Return [x, y] of the center of cell containing provided text 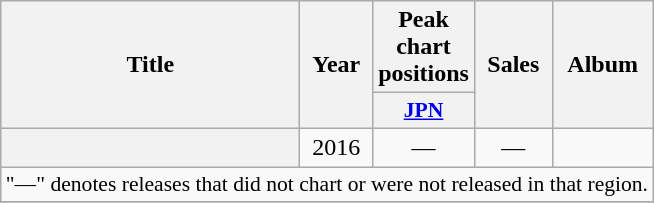
Peak chart positions [424, 47]
Year [336, 65]
Title [150, 65]
JPN [424, 111]
2016 [336, 147]
Sales [513, 65]
"—" denotes releases that did not chart or were not released in that region. [327, 184]
Album [602, 65]
